Capture the cell that displays the provided text and extract its [X, Y] central coordinate. 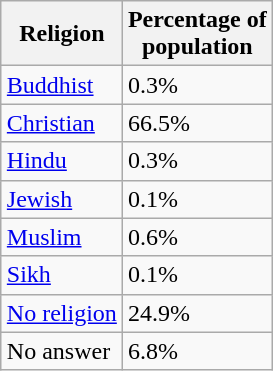
Jewish [62, 199]
Sikh [62, 275]
Christian [62, 123]
24.9% [197, 313]
Percentage of population [197, 34]
No religion [62, 313]
66.5% [197, 123]
Religion [62, 34]
Hindu [62, 161]
Muslim [62, 237]
0.6% [197, 237]
6.8% [197, 351]
Buddhist [62, 85]
No answer [62, 351]
